Detect which cell encompasses the target text, then output its [X, Y] center coordinate. 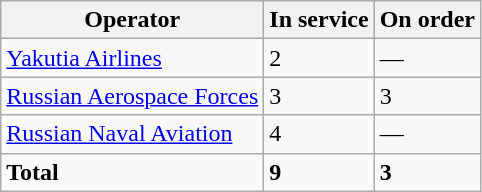
Yakutia Airlines [132, 58]
Total [132, 172]
4 [319, 134]
In service [319, 20]
On order [427, 20]
Russian Naval Aviation [132, 134]
Russian Aerospace Forces [132, 96]
2 [319, 58]
9 [319, 172]
Operator [132, 20]
